Capture the cell that displays the provided text and extract its (X, Y) central coordinate. 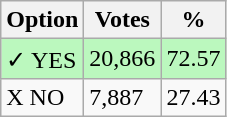
72.57 (194, 59)
Option (42, 20)
27.43 (194, 97)
Votes (122, 20)
% (194, 20)
X NO (42, 97)
✓ YES (42, 59)
7,887 (122, 97)
20,866 (122, 59)
